Search for the cell housing the specified text and yield its (X, Y) center coordinate. 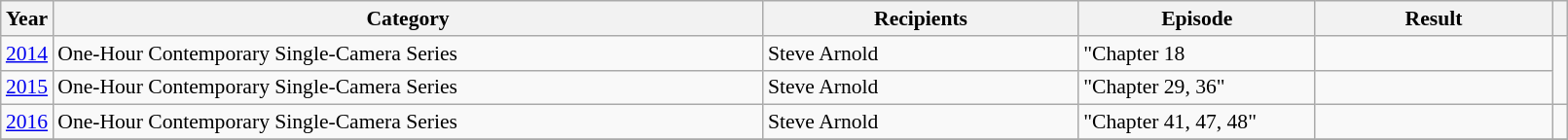
Recipients (921, 18)
"Chapter 41, 47, 48" (1197, 122)
2015 (27, 87)
2014 (27, 53)
"Chapter 18 (1197, 53)
Year (27, 18)
Episode (1197, 18)
Result (1433, 18)
Category (408, 18)
2016 (27, 122)
"Chapter 29, 36" (1197, 87)
